Extract the (X, Y) coordinate from the center of the cell holding the provided text.  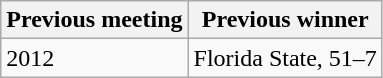
Previous winner (285, 20)
Florida State, 51–7 (285, 58)
2012 (94, 58)
Previous meeting (94, 20)
